Detect which cell encompasses the target text, then output its [X, Y] center coordinate. 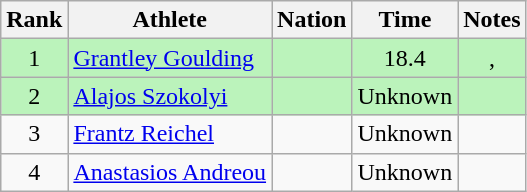
2 [34, 96]
Notes [492, 20]
18.4 [405, 58]
Rank [34, 20]
Anastasios Andreou [170, 172]
Grantley Goulding [170, 58]
Frantz Reichel [170, 134]
Athlete [170, 20]
Alajos Szokolyi [170, 96]
1 [34, 58]
3 [34, 134]
Nation [312, 20]
Time [405, 20]
4 [34, 172]
, [492, 58]
